Capture the cell that displays the provided text and extract its (x, y) central coordinate. 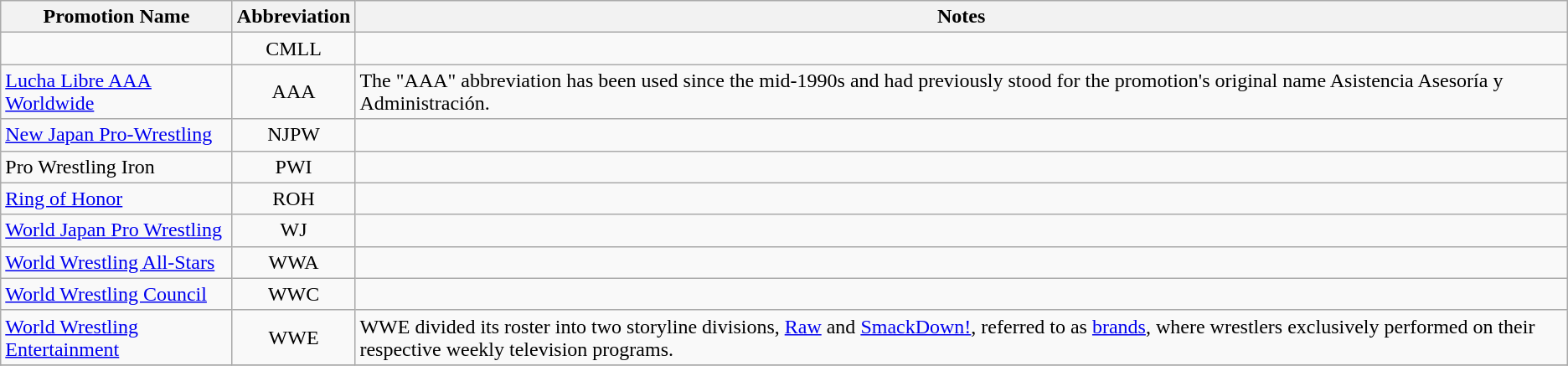
Lucha Libre AAA Worldwide (117, 92)
Ring of Honor (117, 198)
World Japan Pro Wrestling (117, 230)
Notes (962, 17)
PWI (293, 167)
World Wrestling Entertainment (117, 337)
WWE (293, 337)
World Wrestling Council (117, 294)
ROH (293, 198)
WJ (293, 230)
World Wrestling All-Stars (117, 262)
Pro Wrestling Iron (117, 167)
CMLL (293, 49)
Abbreviation (293, 17)
WWA (293, 262)
AAA (293, 92)
Promotion Name (117, 17)
New Japan Pro-Wrestling (117, 135)
WWC (293, 294)
NJPW (293, 135)
